Search for the cell housing the specified text and yield its (x, y) center coordinate. 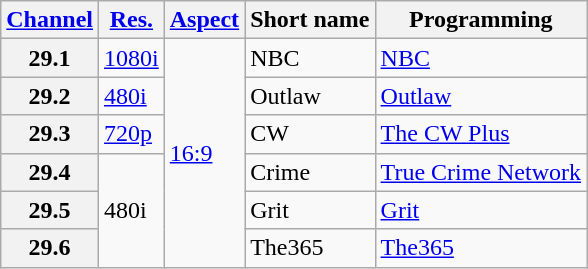
The CW Plus (481, 134)
720p (132, 134)
Short name (310, 20)
29.3 (50, 134)
16:9 (204, 153)
Channel (50, 20)
29.5 (50, 210)
Res. (132, 20)
29.4 (50, 172)
29.6 (50, 248)
Programming (481, 20)
Crime (310, 172)
True Crime Network (481, 172)
29.1 (50, 58)
1080i (132, 58)
Aspect (204, 20)
29.2 (50, 96)
CW (310, 134)
